Scan for the cell matching the given text and deliver its (X, Y) coordinate at center. 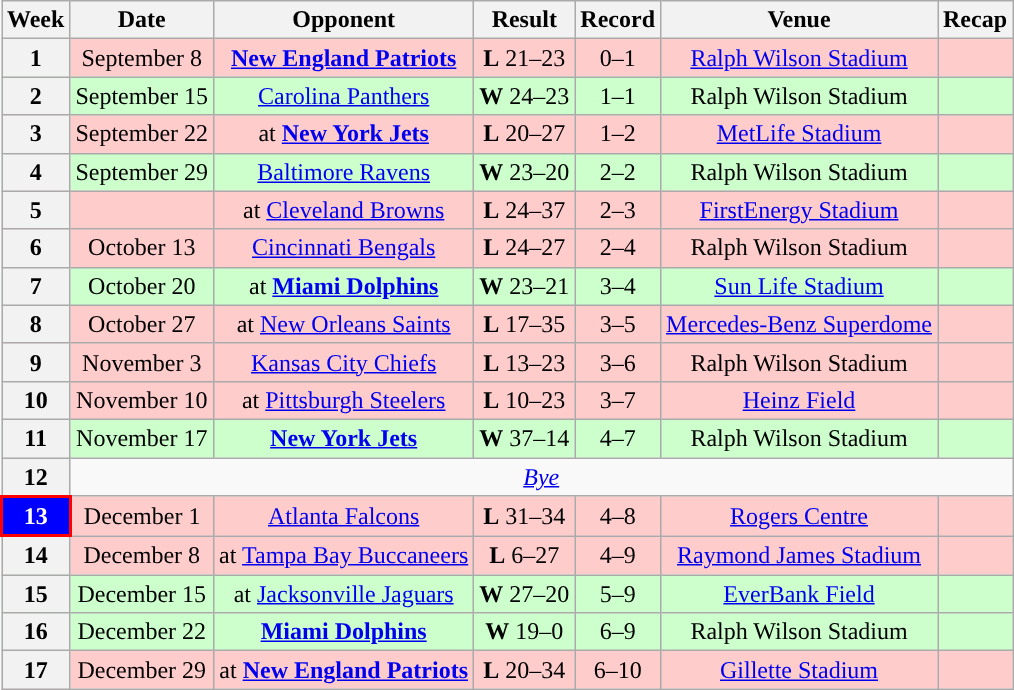
September 15 (142, 96)
October 13 (142, 248)
Carolina Panthers (344, 96)
L 6–27 (524, 556)
at New Orleans Saints (344, 324)
2–2 (618, 172)
3–6 (618, 362)
5–9 (618, 594)
1 (36, 58)
at New York Jets (344, 134)
Heinz Field (800, 400)
December 22 (142, 632)
W 23–20 (524, 172)
3–4 (618, 286)
Week (36, 20)
3–5 (618, 324)
EverBank Field (800, 594)
11 (36, 438)
MetLife Stadium (800, 134)
Date (142, 20)
7 (36, 286)
2–4 (618, 248)
Rogers Centre (800, 516)
L 17–35 (524, 324)
October 20 (142, 286)
Atlanta Falcons (344, 516)
2 (36, 96)
1–2 (618, 134)
W 23–21 (524, 286)
Venue (800, 20)
13 (36, 516)
L 10–23 (524, 400)
October 27 (142, 324)
November 10 (142, 400)
17 (36, 670)
L 13–23 (524, 362)
W 37–14 (524, 438)
September 8 (142, 58)
at Miami Dolphins (344, 286)
at New England Patriots (344, 670)
6 (36, 248)
Cincinnati Bengals (344, 248)
15 (36, 594)
New England Patriots (344, 58)
Recap (976, 20)
FirstEnergy Stadium (800, 210)
November 17 (142, 438)
Raymond James Stadium (800, 556)
at Pittsburgh Steelers (344, 400)
16 (36, 632)
Result (524, 20)
0–1 (618, 58)
December 8 (142, 556)
W 27–20 (524, 594)
New York Jets (344, 438)
4–7 (618, 438)
L 24–37 (524, 210)
L 31–34 (524, 516)
L 20–34 (524, 670)
9 (36, 362)
W 19–0 (524, 632)
4–8 (618, 516)
Baltimore Ravens (344, 172)
14 (36, 556)
at Jacksonville Jaguars (344, 594)
Record (618, 20)
L 21–23 (524, 58)
Kansas City Chiefs (344, 362)
W 24–23 (524, 96)
November 3 (142, 362)
September 22 (142, 134)
3 (36, 134)
4–9 (618, 556)
8 (36, 324)
Miami Dolphins (344, 632)
3–7 (618, 400)
6–10 (618, 670)
L 20–27 (524, 134)
Mercedes-Benz Superdome (800, 324)
Sun Life Stadium (800, 286)
10 (36, 400)
December 29 (142, 670)
Gillette Stadium (800, 670)
L 24–27 (524, 248)
12 (36, 478)
December 1 (142, 516)
at Tampa Bay Buccaneers (344, 556)
2–3 (618, 210)
6–9 (618, 632)
December 15 (142, 594)
at Cleveland Browns (344, 210)
Bye (542, 478)
1–1 (618, 96)
September 29 (142, 172)
5 (36, 210)
Opponent (344, 20)
4 (36, 172)
